Scan for the cell matching the given text and deliver its (x, y) coordinate at center. 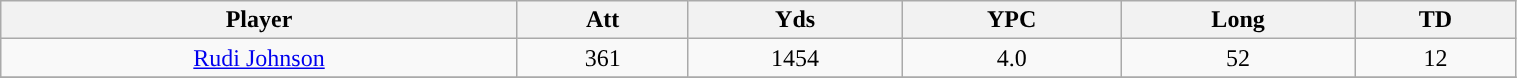
4.0 (1012, 58)
1454 (795, 58)
TD (1436, 20)
12 (1436, 58)
YPC (1012, 20)
Yds (795, 20)
52 (1238, 58)
361 (602, 58)
Player (260, 20)
Att (602, 20)
Rudi Johnson (260, 58)
Long (1238, 20)
